Extract the [X, Y] coordinate from the center of the cell holding the provided text.  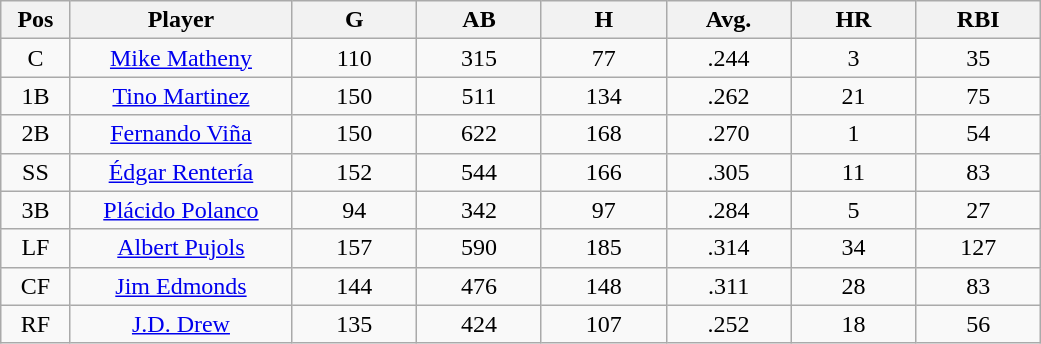
HR [854, 20]
RF [36, 324]
107 [604, 324]
Jim Edmonds [181, 286]
.252 [728, 324]
Édgar Rentería [181, 172]
157 [354, 248]
11 [854, 172]
342 [480, 210]
G [354, 20]
135 [354, 324]
Mike Matheny [181, 58]
544 [480, 172]
3 [854, 58]
Pos [36, 20]
5 [854, 210]
J.D. Drew [181, 324]
LF [36, 248]
21 [854, 96]
110 [354, 58]
77 [604, 58]
H [604, 20]
Albert Pujols [181, 248]
54 [978, 134]
148 [604, 286]
CF [36, 286]
.244 [728, 58]
.311 [728, 286]
SS [36, 172]
.262 [728, 96]
168 [604, 134]
622 [480, 134]
.314 [728, 248]
56 [978, 324]
315 [480, 58]
Tino Martinez [181, 96]
3B [36, 210]
511 [480, 96]
Plácido Polanco [181, 210]
Fernando Viña [181, 134]
476 [480, 286]
35 [978, 58]
185 [604, 248]
18 [854, 324]
34 [854, 248]
97 [604, 210]
.270 [728, 134]
.284 [728, 210]
144 [354, 286]
28 [854, 286]
1B [36, 96]
AB [480, 20]
75 [978, 96]
Player [181, 20]
1 [854, 134]
94 [354, 210]
134 [604, 96]
RBI [978, 20]
C [36, 58]
590 [480, 248]
424 [480, 324]
Avg. [728, 20]
27 [978, 210]
2B [36, 134]
.305 [728, 172]
152 [354, 172]
166 [604, 172]
127 [978, 248]
